Search for the cell housing the specified text and yield its (X, Y) center coordinate. 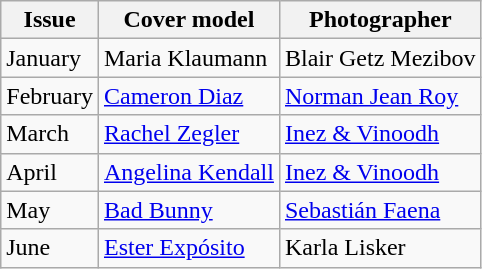
Cover model (188, 20)
Sebastián Faena (380, 210)
Norman Jean Roy (380, 96)
March (50, 134)
Bad Bunny (188, 210)
Ester Expósito (188, 248)
May (50, 210)
February (50, 96)
Rachel Zegler (188, 134)
Maria Klaumann (188, 58)
Karla Lisker (380, 248)
Photographer (380, 20)
January (50, 58)
Issue (50, 20)
Blair Getz Mezibov (380, 58)
Cameron Diaz (188, 96)
April (50, 172)
Angelina Kendall (188, 172)
June (50, 248)
